Output the [X, Y] coordinate of the center of the cell containing the given text.  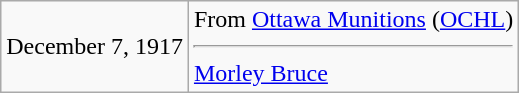
December 7, 1917 [95, 47]
From Ottawa Munitions (OCHL)Morley Bruce [353, 47]
